Extract the [x, y] coordinate from the center of the cell holding the provided text.  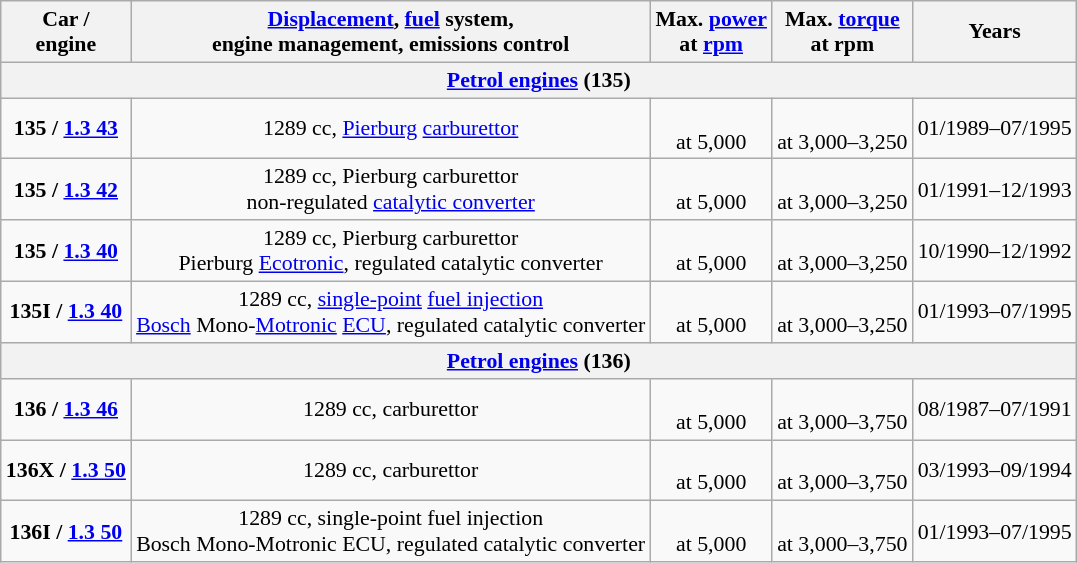
Petrol engines (135) [539, 80]
08/1987–07/1991 [995, 408]
10/1990–12/1992 [995, 250]
135I / 1.3 40 [66, 312]
Petrol engines (136) [539, 360]
Car /engine [66, 30]
135 / 1.3 42 [66, 188]
Years [995, 30]
1289 cc, Pierburg carburettornon-regulated catalytic converter [390, 188]
135 / 1.3 43 [66, 128]
Displacement, fuel system,engine management, emissions control [390, 30]
136 / 1.3 46 [66, 408]
136I / 1.3 50 [66, 530]
135 / 1.3 40 [66, 250]
Max. powerat rpm [711, 30]
1289 cc, Pierburg carburettorPierburg Ecotronic, regulated catalytic converter [390, 250]
01/1991–12/1993 [995, 188]
03/1993–09/1994 [995, 470]
136X / 1.3 50 [66, 470]
1289 cc, Pierburg carburettor [390, 128]
01/1989–07/1995 [995, 128]
Max. torqueat rpm [842, 30]
